Provide the [x, y] coordinate of the cell's center where the given text is located.  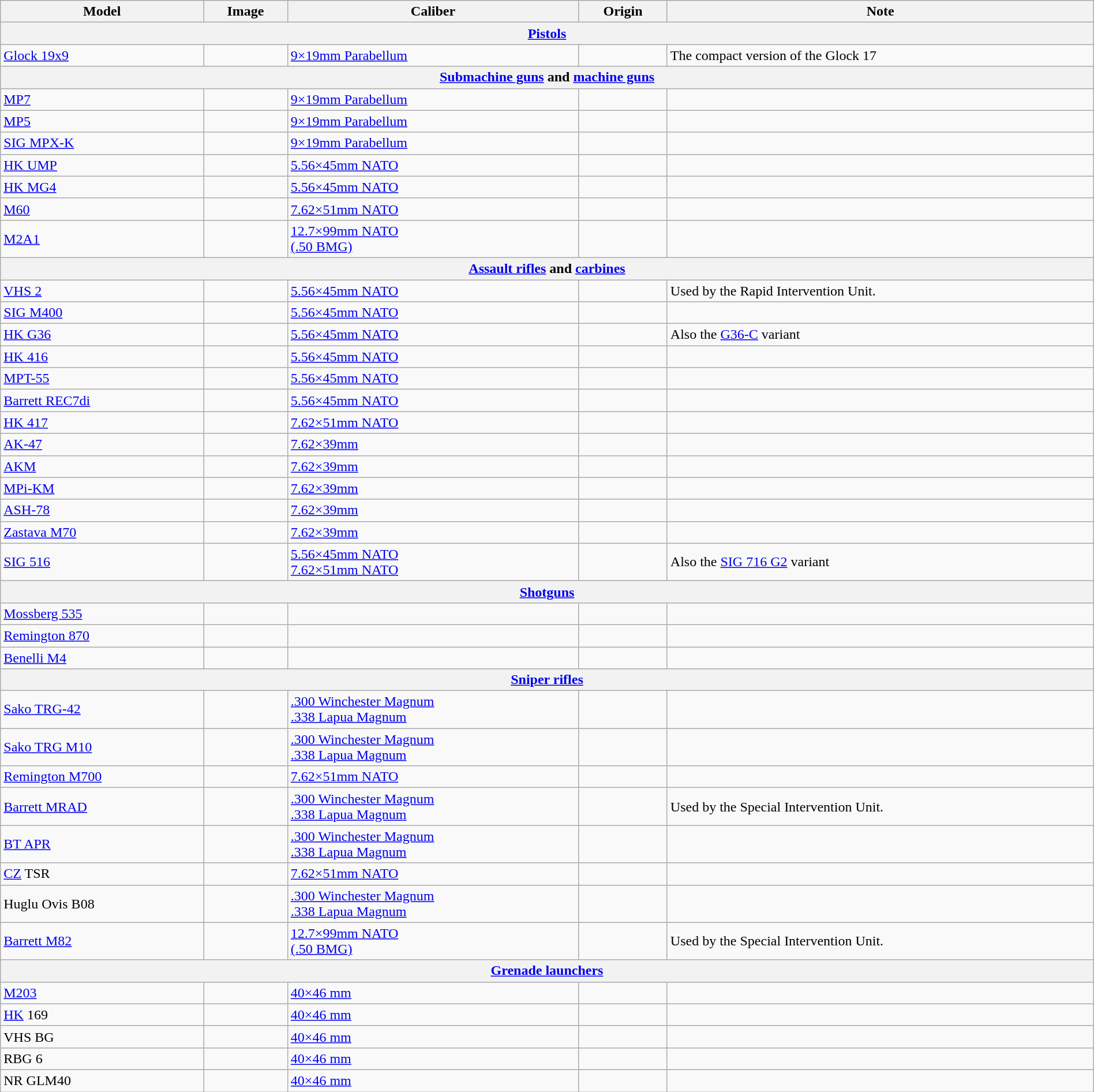
Sako TRG-42 [102, 710]
Pistols [547, 33]
M2A1 [102, 239]
M60 [102, 209]
Remington M700 [102, 777]
Model [102, 12]
Grenade launchers [547, 971]
Shotguns [547, 592]
NR GLM40 [102, 1080]
Zastava M70 [102, 532]
MP5 [102, 121]
VHS BG [102, 1037]
SIG 516 [102, 562]
ASH-78 [102, 510]
Sako TRG M10 [102, 747]
HK MG4 [102, 187]
Assault rifles and carbines [547, 268]
AK-47 [102, 444]
RBG 6 [102, 1059]
MPi-KM [102, 488]
MP7 [102, 99]
Glock 19x9 [102, 55]
HK 416 [102, 357]
HK G36 [102, 335]
Barrett M82 [102, 941]
Huglu Ovis B08 [102, 904]
Caliber [433, 12]
MPT-55 [102, 379]
CZ TSR [102, 874]
Also the G36-C variant [881, 335]
Used by the Rapid Intervention Unit. [881, 290]
The compact version of the Glock 17 [881, 55]
HK 417 [102, 422]
M203 [102, 993]
Origin [623, 12]
Barrett REC7di [102, 401]
SIG MPX-K [102, 143]
Image [246, 12]
Note [881, 12]
SIG M400 [102, 313]
Benelli M4 [102, 657]
Also the SIG 716 G2 variant [881, 562]
Sniper rifles [547, 680]
Barrett MRAD [102, 807]
Submachine guns and machine guns [547, 77]
BT APR [102, 844]
HK UMP [102, 165]
5.56×45mm NATO7.62×51mm NATO [433, 562]
Remington 870 [102, 635]
HK 169 [102, 1015]
VHS 2 [102, 290]
Mossberg 535 [102, 614]
AKM [102, 466]
